Find where the given text appears and provide that cell's center as [x, y] coordinate. 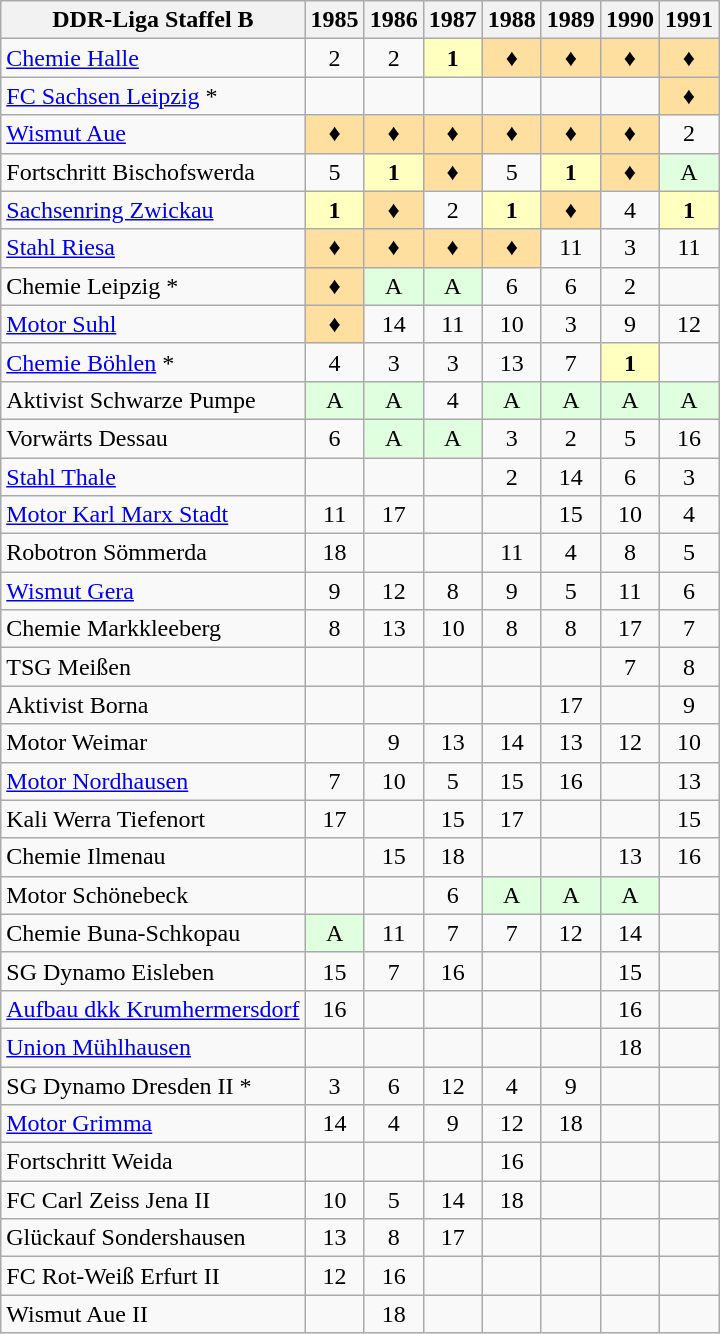
Aufbau dkk Krumhermersdorf [153, 1009]
Fortschritt Weida [153, 1162]
TSG Meißen [153, 667]
Stahl Thale [153, 477]
1988 [512, 20]
1986 [394, 20]
Motor Nordhausen [153, 781]
FC Sachsen Leipzig * [153, 96]
FC Rot-Weiß Erfurt II [153, 1276]
DDR-Liga Staffel B [153, 20]
FC Carl Zeiss Jena II [153, 1200]
1987 [452, 20]
Union Mühlhausen [153, 1047]
SG Dynamo Eisleben [153, 971]
Wismut Gera [153, 591]
Wismut Aue [153, 134]
Aktivist Schwarze Pumpe [153, 400]
Chemie Ilmenau [153, 857]
Chemie Leipzig * [153, 286]
Motor Weimar [153, 743]
Fortschritt Bischofswerda [153, 172]
1990 [630, 20]
Motor Karl Marx Stadt [153, 515]
1991 [688, 20]
Motor Grimma [153, 1124]
Vorwärts Dessau [153, 438]
Motor Schönebeck [153, 895]
Chemie Buna-Schkopau [153, 933]
Wismut Aue II [153, 1314]
Glückauf Sondershausen [153, 1238]
Aktivist Borna [153, 705]
Sachsenring Zwickau [153, 210]
1989 [570, 20]
Chemie Böhlen * [153, 362]
Robotron Sömmerda [153, 553]
Motor Suhl [153, 324]
Stahl Riesa [153, 248]
1985 [334, 20]
Chemie Halle [153, 58]
Kali Werra Tiefenort [153, 819]
Chemie Markkleeberg [153, 629]
SG Dynamo Dresden II * [153, 1085]
